Locate the cell with the specified text and output its [x, y] center coordinate. 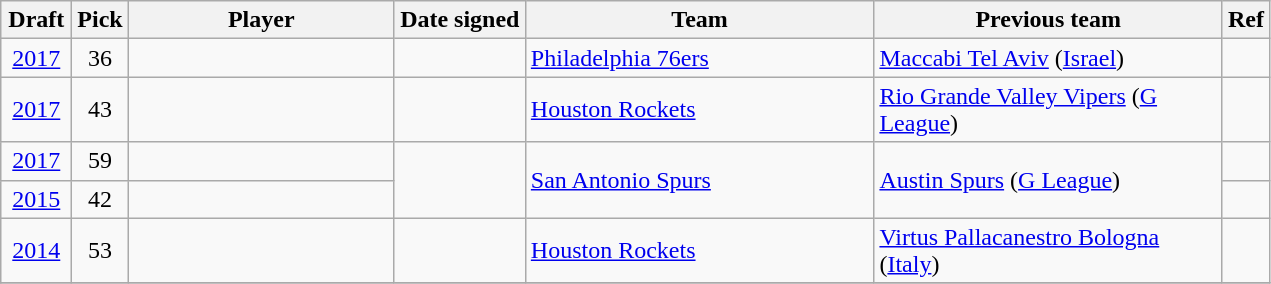
Philadelphia 76ers [700, 58]
Previous team [1048, 20]
2015 [36, 199]
Date signed [460, 20]
53 [100, 250]
36 [100, 58]
San Antonio Spurs [700, 180]
Ref [1246, 20]
Rio Grande Valley Vipers (G League) [1048, 110]
Draft [36, 20]
59 [100, 161]
2014 [36, 250]
Maccabi Tel Aviv (Israel) [1048, 58]
43 [100, 110]
42 [100, 199]
Austin Spurs (G League) [1048, 180]
Virtus Pallacanestro Bologna (Italy) [1048, 250]
Player [261, 20]
Pick [100, 20]
Team [700, 20]
